Locate the cell with the specified text and output its (x, y) center coordinate. 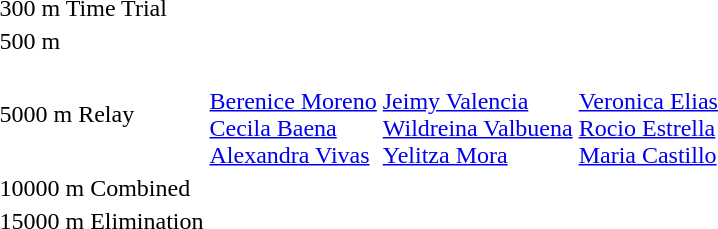
Jeimy ValenciaWildreina ValbuenaYelitza Mora (478, 114)
Berenice MorenoCecila BaenaAlexandra Vivas (293, 114)
